Return the (x, y) coordinate for the center point of the cell that contains the specified text.  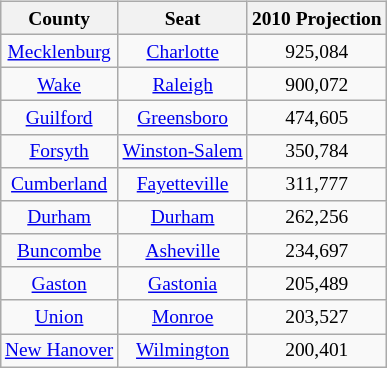
County (59, 18)
Gaston (59, 284)
474,605 (316, 118)
New Hanover (59, 350)
2010 Projection (316, 18)
Raleigh (182, 84)
Wake (59, 84)
900,072 (316, 84)
Monroe (182, 316)
Mecklenburg (59, 50)
925,084 (316, 50)
Charlotte (182, 50)
200,401 (316, 350)
Asheville (182, 250)
205,489 (316, 284)
311,777 (316, 184)
Cumberland (59, 184)
203,527 (316, 316)
Buncombe (59, 250)
Guilford (59, 118)
Seat (182, 18)
Greensboro (182, 118)
Winston-Salem (182, 150)
Fayetteville (182, 184)
262,256 (316, 218)
234,697 (316, 250)
Gastonia (182, 284)
Wilmington (182, 350)
Forsyth (59, 150)
350,784 (316, 150)
Union (59, 316)
